From the cell containing the given text, extract its center point as [x, y] coordinate. 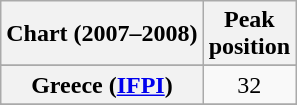
32 [249, 85]
Chart (2007–2008) [102, 34]
Peakposition [249, 34]
Greece (IFPI) [102, 85]
